Extract the (X, Y) coordinate from the center of the cell holding the provided text.  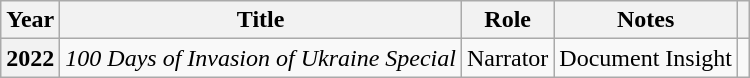
Title (261, 20)
Notes (646, 20)
Document Insight (646, 58)
2022 (30, 58)
Role (507, 20)
Year (30, 20)
Narrator (507, 58)
100 Days of Invasion of Ukraine Special (261, 58)
